For the text-containing cell, return its midpoint in (X, Y) coordinate format. 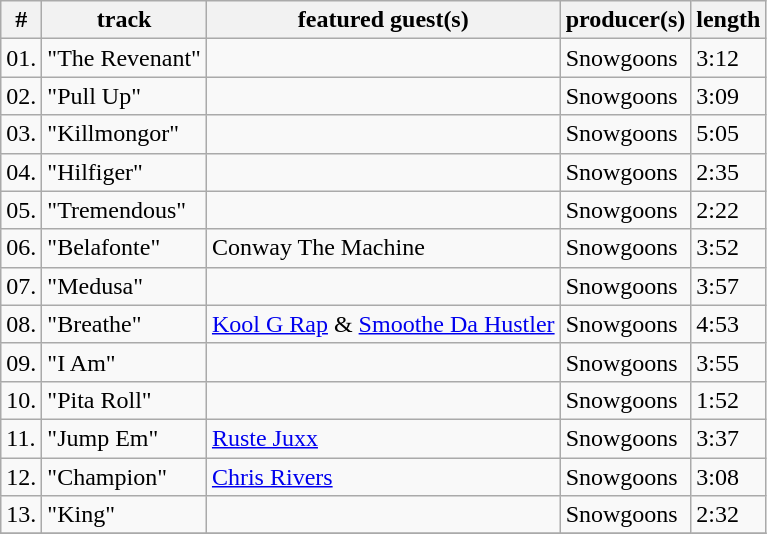
length (728, 20)
03. (22, 134)
track (124, 20)
09. (22, 362)
01. (22, 58)
2:22 (728, 210)
02. (22, 96)
11. (22, 438)
"Jump Em" (124, 438)
3:09 (728, 96)
3:52 (728, 248)
"Tremendous" (124, 210)
"Killmongor" (124, 134)
05. (22, 210)
"Pita Roll" (124, 400)
3:12 (728, 58)
Ruste Juxx (383, 438)
Chris Rivers (383, 477)
5:05 (728, 134)
08. (22, 324)
"Breathe" (124, 324)
4:53 (728, 324)
2:35 (728, 172)
3:37 (728, 438)
07. (22, 286)
"Medusa" (124, 286)
13. (22, 515)
"King" (124, 515)
04. (22, 172)
3:08 (728, 477)
12. (22, 477)
"Champion" (124, 477)
"Belafonte" (124, 248)
"The Revenant" (124, 58)
"I Am" (124, 362)
# (22, 20)
10. (22, 400)
Conway The Machine (383, 248)
"Pull Up" (124, 96)
2:32 (728, 515)
1:52 (728, 400)
3:57 (728, 286)
06. (22, 248)
Kool G Rap & Smoothe Da Hustler (383, 324)
producer(s) (626, 20)
3:55 (728, 362)
"Hilfiger" (124, 172)
featured guest(s) (383, 20)
